Return the [x, y] coordinate for the center point of the cell that contains the specified text.  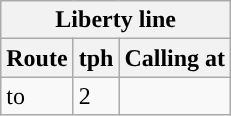
2 [96, 96]
tph [96, 58]
Route [37, 58]
Liberty line [116, 20]
to [37, 96]
Calling at [175, 58]
